Provide the [X, Y] coordinate of the cell's center where the given text is located.  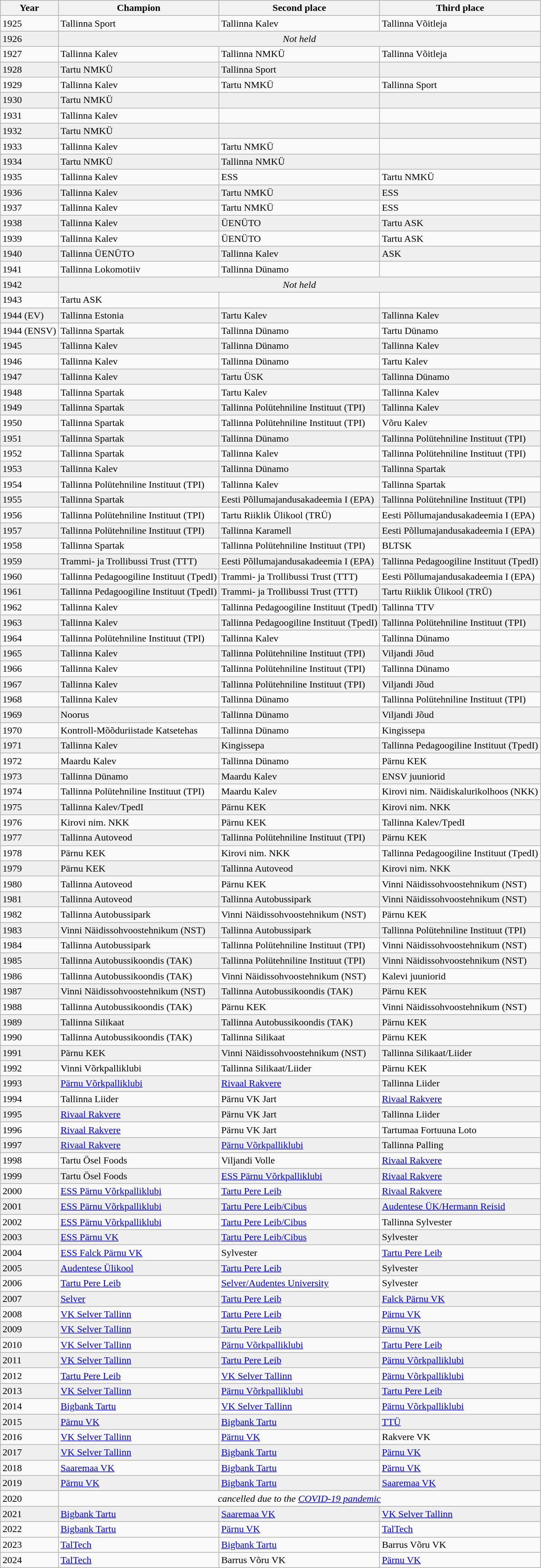
Tallinna TTV [460, 607]
1939 [29, 239]
1970 [29, 730]
1980 [29, 884]
1927 [29, 54]
Champion [138, 8]
ESS Falck Pärnu VK [138, 1253]
1958 [29, 546]
2009 [29, 1329]
1997 [29, 1145]
Tartu ÜSK [299, 377]
1962 [29, 607]
1966 [29, 669]
Tallinna Sylvester [460, 1222]
2017 [29, 1453]
1989 [29, 1022]
1969 [29, 715]
Tallinna ÜENÜTO [138, 254]
1950 [29, 423]
2004 [29, 1253]
1931 [29, 115]
Tallinna Karamell [299, 530]
2007 [29, 1299]
1995 [29, 1114]
1932 [29, 131]
2002 [29, 1222]
1986 [29, 976]
1940 [29, 254]
1944 (ENSV) [29, 331]
1951 [29, 438]
1933 [29, 146]
Kirovi nim. Näidiskalurikolhoos (NKK) [460, 792]
Audentese Ülikool [138, 1268]
1963 [29, 623]
1944 (EV) [29, 315]
2013 [29, 1391]
Year [29, 8]
Kontroll-Mõõduriistade Katsetehas [138, 730]
1957 [29, 530]
2020 [29, 1499]
1975 [29, 807]
1954 [29, 484]
2000 [29, 1191]
1985 [29, 961]
1967 [29, 684]
1999 [29, 1176]
Vinni Võrkpalliklubi [138, 1068]
Tallinna Estonia [138, 315]
1926 [29, 39]
Falck Pärnu VK [460, 1299]
1974 [29, 792]
1971 [29, 746]
Tartu Dünamo [460, 331]
1987 [29, 992]
1943 [29, 300]
1935 [29, 177]
1972 [29, 761]
2019 [29, 1483]
1992 [29, 1068]
BLTSK [460, 546]
1978 [29, 853]
1925 [29, 23]
1945 [29, 346]
1934 [29, 161]
ENSV juuniorid [460, 776]
2015 [29, 1421]
1930 [29, 100]
2012 [29, 1375]
Noorus [138, 715]
1988 [29, 1007]
1993 [29, 1084]
1965 [29, 653]
1976 [29, 822]
2024 [29, 1560]
Rakvere VK [460, 1437]
1936 [29, 193]
1941 [29, 269]
1953 [29, 469]
1955 [29, 500]
1983 [29, 930]
Tallinna Lokomotiiv [138, 269]
Tallinna Palling [460, 1145]
1960 [29, 576]
2010 [29, 1345]
1996 [29, 1130]
1982 [29, 914]
1947 [29, 377]
1990 [29, 1038]
2003 [29, 1237]
1937 [29, 208]
2014 [29, 1406]
1981 [29, 899]
2022 [29, 1529]
1928 [29, 69]
ASK [460, 254]
Kalevi juuniorid [460, 976]
1984 [29, 945]
Tartumaa Fortuuna Loto [460, 1130]
Second place [299, 8]
1973 [29, 776]
Third place [460, 8]
TTÜ [460, 1421]
cancelled due to the COVID-19 pandemic [299, 1499]
1964 [29, 638]
Viljandi Volle [299, 1160]
2001 [29, 1207]
1977 [29, 838]
1991 [29, 1053]
1956 [29, 515]
1979 [29, 868]
1949 [29, 407]
1946 [29, 361]
Audentese ÜK/Hermann Reisid [460, 1207]
2018 [29, 1468]
Selver/Audentes University [299, 1283]
Võru Kalev [460, 423]
1929 [29, 85]
1959 [29, 561]
1938 [29, 223]
2008 [29, 1314]
1968 [29, 700]
1942 [29, 285]
2021 [29, 1514]
1948 [29, 392]
2005 [29, 1268]
1994 [29, 1099]
2006 [29, 1283]
ESS Pärnu VK [138, 1237]
1961 [29, 592]
1998 [29, 1160]
1952 [29, 454]
Selver [138, 1299]
2023 [29, 1545]
2011 [29, 1360]
2016 [29, 1437]
